Return the [X, Y] coordinate for the center point of the cell that contains the specified text.  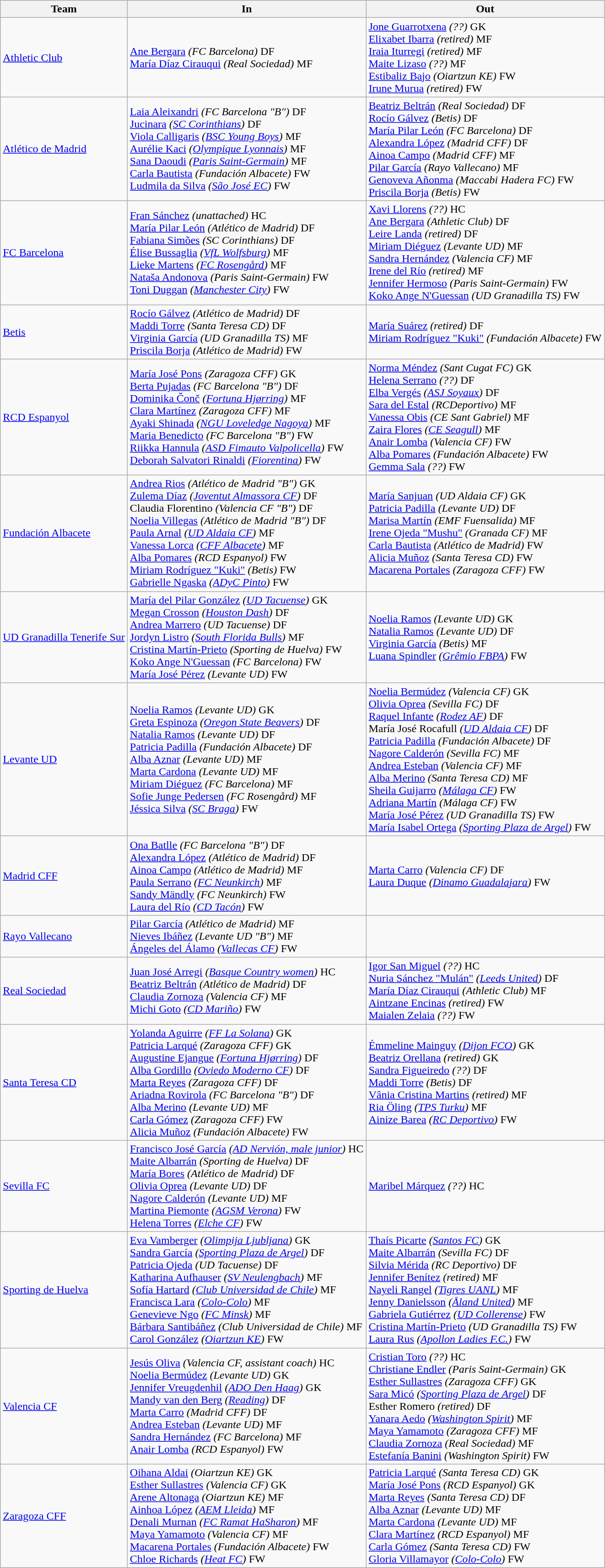
Levante UD [64, 759]
Out [485, 9]
Team [64, 9]
RCD Espanyol [64, 417]
Real Sociedad [64, 990]
In [247, 9]
Sporting de Huelva [64, 1290]
Betis [64, 332]
Atlético de Madrid [64, 149]
Sevilla FC [64, 1186]
Fundación Albacete [64, 533]
Noelia Ramos (Levante UD) GK Natalia Ramos (Levante UD) DF Virginia García (Betis) MF Luana Spindler (Grêmio FBPA) FW [485, 637]
UD Granadilla Tenerife Sur [64, 637]
FC Barcelona [64, 252]
Juan José Arregi (Basque Country women) HC Beatriz Beltrán (Atlético de Madrid) DF Claudia Zornoza (Valencia CF) MF Michi Goto (CD Mariño) FW [247, 990]
Rocío Gálvez (Atlético de Madrid) DF Maddi Torre (Santa Teresa CD) DF Virginia García (UD Granadilla TS) MF Priscila Borja (Atlético de Madrid) FW [247, 332]
Pilar García (Atlético de Madrid) MF Nieves Ibáñez (Levante UD "B") MF Ángeles del Álamo (Vallecas CF) FW [247, 936]
Valencia CF [64, 1406]
Maribel Márquez (??) HC [485, 1186]
Rayo Vallecano [64, 936]
Madrid CFF [64, 875]
Zaragoza CFF [64, 1516]
María Suárez (retired) DF Miriam Rodríguez "Kuki" (Fundación Albacete) FW [485, 332]
Athletic Club [64, 58]
Santa Teresa CD [64, 1082]
Ane Bergara (FC Barcelona) DF María Díaz Cirauqui (Real Sociedad) MF [247, 58]
Marta Carro (Valencia CF) DF Laura Duque (Dinamo Guadalajara) FW [485, 875]
